For the text-containing cell, return its midpoint in (x, y) coordinate format. 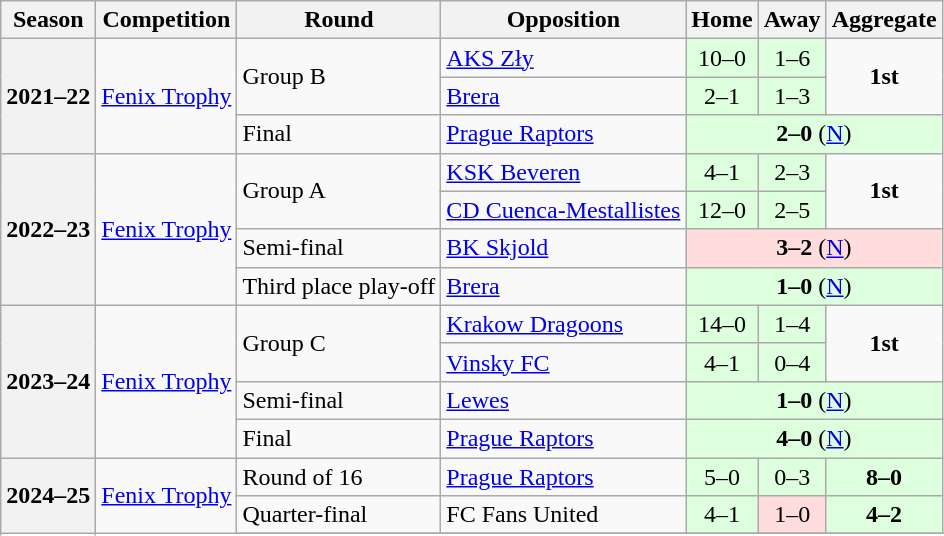
2021–22 (48, 96)
Vinsky FC (564, 362)
Group C (339, 343)
BK Skjold (564, 248)
Round of 16 (339, 477)
1–0 (792, 515)
0–3 (792, 477)
1–4 (792, 324)
10–0 (722, 58)
2–0 (N) (814, 134)
Krakow Dragoons (564, 324)
1–6 (792, 58)
8–0 (884, 477)
2023–24 (48, 381)
Lewes (564, 400)
2–3 (792, 172)
AKS Zły (564, 58)
2–5 (792, 210)
KSK Beveren (564, 172)
Opposition (564, 20)
4–0 (N) (814, 438)
Home (722, 20)
Third place play-off (339, 286)
Aggregate (884, 20)
12–0 (722, 210)
2022–23 (48, 229)
Quarter-final (339, 515)
4–2 (884, 515)
CD Cuenca-Mestallistes (564, 210)
Round (339, 20)
2–1 (722, 96)
Group A (339, 191)
Away (792, 20)
Competition (166, 20)
Group B (339, 77)
1–3 (792, 96)
2024–25 (48, 496)
0–4 (792, 362)
14–0 (722, 324)
Season (48, 20)
FC Fans United (564, 515)
5–0 (722, 477)
3–2 (N) (814, 248)
